Search for the cell housing the specified text and yield its [X, Y] center coordinate. 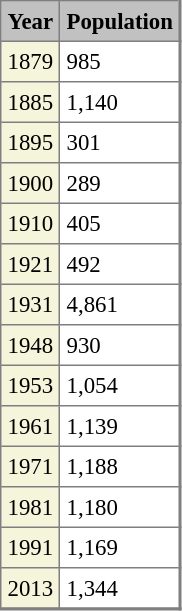
1948 [30, 345]
1,054 [120, 385]
1900 [30, 183]
1921 [30, 264]
1,180 [120, 507]
985 [120, 61]
1931 [30, 304]
1991 [30, 547]
1895 [30, 142]
1,344 [120, 588]
Year [30, 21]
492 [120, 264]
1885 [30, 102]
1910 [30, 223]
930 [120, 345]
1961 [30, 426]
289 [120, 183]
301 [120, 142]
1981 [30, 507]
1,169 [120, 547]
1,139 [120, 426]
2013 [30, 588]
1953 [30, 385]
1,188 [120, 466]
1971 [30, 466]
1,140 [120, 102]
Population [120, 21]
405 [120, 223]
1879 [30, 61]
4,861 [120, 304]
